Return (x, y) of the center of cell containing provided text 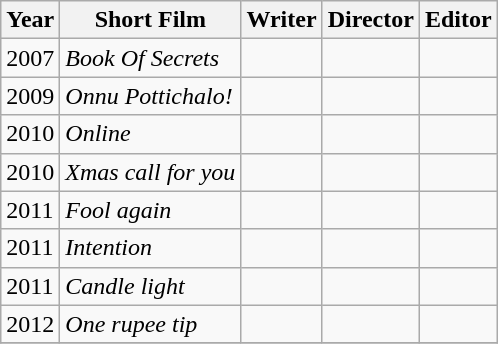
One rupee tip (150, 324)
2007 (30, 58)
Intention (150, 248)
Editor (458, 20)
Year (30, 20)
Fool again (150, 210)
Short Film (150, 20)
Xmas call for you (150, 172)
Writer (282, 20)
Online (150, 134)
Director (370, 20)
Book Of Secrets (150, 58)
Onnu Pottichalo! (150, 96)
2012 (30, 324)
Candle light (150, 286)
2009 (30, 96)
